Pinpoint the cell where the given text exists, returning its (x, y) midpoint coordinate. 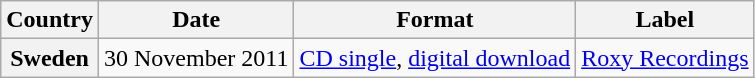
30 November 2011 (196, 58)
Label (665, 20)
Date (196, 20)
Roxy Recordings (665, 58)
Sweden (50, 58)
Country (50, 20)
CD single, digital download (435, 58)
Format (435, 20)
